Detect which cell encompasses the target text, then output its [x, y] center coordinate. 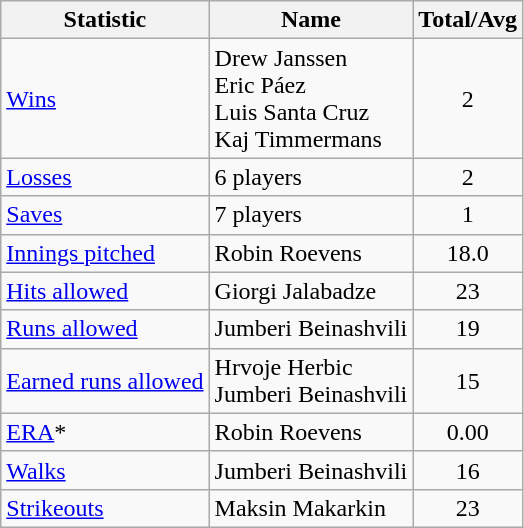
Name [311, 20]
Statistic [105, 20]
Hrvoje Herbic Jumberi Beinashvili [311, 380]
16 [468, 470]
0.00 [468, 432]
Earned runs allowed [105, 380]
Wins [105, 98]
Strikeouts [105, 508]
6 players [311, 177]
15 [468, 380]
Giorgi Jalabadze [311, 291]
Maksin Makarkin [311, 508]
Losses [105, 177]
18.0 [468, 253]
7 players [311, 215]
Hits allowed [105, 291]
Total/Avg [468, 20]
Saves [105, 215]
Walks [105, 470]
Drew Janssen Eric Páez Luis Santa Cruz Kaj Timmermans [311, 98]
ERA* [105, 432]
Innings pitched [105, 253]
19 [468, 329]
1 [468, 215]
Runs allowed [105, 329]
